Find where the given text appears and provide that cell's center as [X, Y] coordinate. 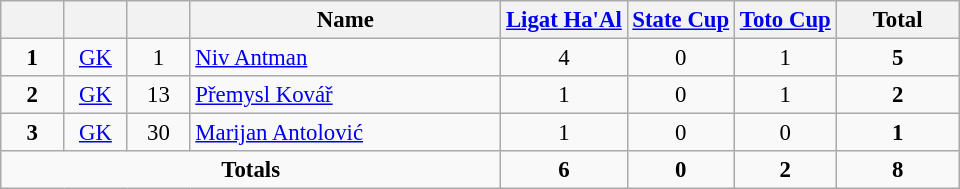
Přemysl Kovář [346, 95]
Niv Antman [346, 58]
State Cup [680, 20]
Ligat Ha'Al [564, 20]
4 [564, 58]
13 [158, 95]
Toto Cup [785, 20]
5 [898, 58]
8 [898, 170]
Totals [251, 170]
Total [898, 20]
Name [346, 20]
30 [158, 133]
6 [564, 170]
Marijan Antolović [346, 133]
3 [32, 133]
